Find where the given text appears and provide that cell's center as [X, Y] coordinate. 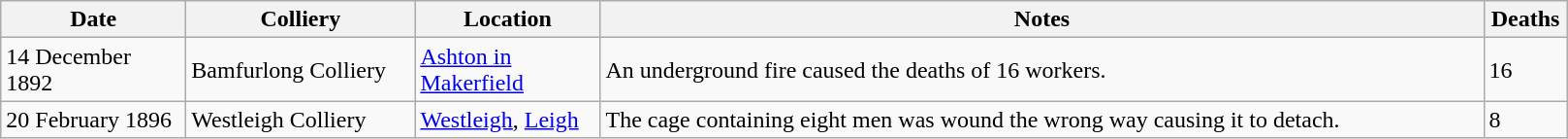
An underground fire caused the deaths of 16 workers. [1041, 70]
Date [93, 19]
Ashton in Makerfield [508, 70]
Deaths [1525, 19]
8 [1525, 120]
Colliery [301, 19]
Bamfurlong Colliery [301, 70]
20 February 1896 [93, 120]
Westleigh Colliery [301, 120]
14 December 1892 [93, 70]
The cage containing eight men was wound the wrong way causing it to detach. [1041, 120]
Westleigh, Leigh [508, 120]
16 [1525, 70]
Location [508, 19]
Notes [1041, 19]
